Detect which cell encompasses the target text, then output its [X, Y] center coordinate. 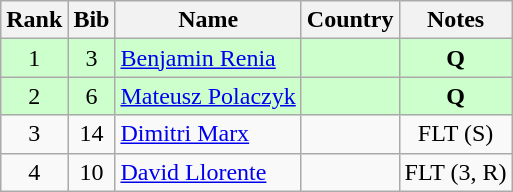
David Llorente [208, 172]
Notes [456, 20]
10 [92, 172]
Benjamin Renia [208, 58]
Rank [34, 20]
Bib [92, 20]
4 [34, 172]
Mateusz Polaczyk [208, 96]
2 [34, 96]
Name [208, 20]
FLT (S) [456, 134]
Dimitri Marx [208, 134]
1 [34, 58]
14 [92, 134]
6 [92, 96]
Country [350, 20]
FLT (3, R) [456, 172]
